Identify which cell holds the provided text, then report its [x, y] central coordinate. 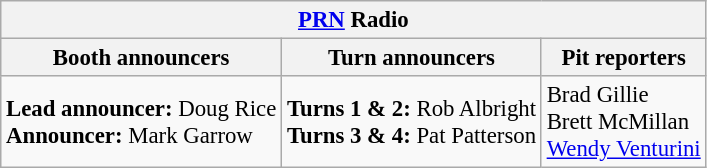
Lead announcer: Doug RiceAnnouncer: Mark Garrow [142, 122]
Pit reporters [624, 58]
Turn announcers [412, 58]
Booth announcers [142, 58]
PRN Radio [354, 20]
Turns 1 & 2: Rob AlbrightTurns 3 & 4: Pat Patterson [412, 122]
Brad GillieBrett McMillanWendy Venturini [624, 122]
